Detect which cell encompasses the target text, then output its (x, y) center coordinate. 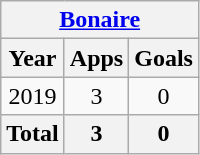
Year (33, 58)
Apps (96, 58)
Goals (164, 58)
Total (33, 134)
Bonaire (100, 20)
2019 (33, 96)
